Locate the cell with the specified text and output its [X, Y] center coordinate. 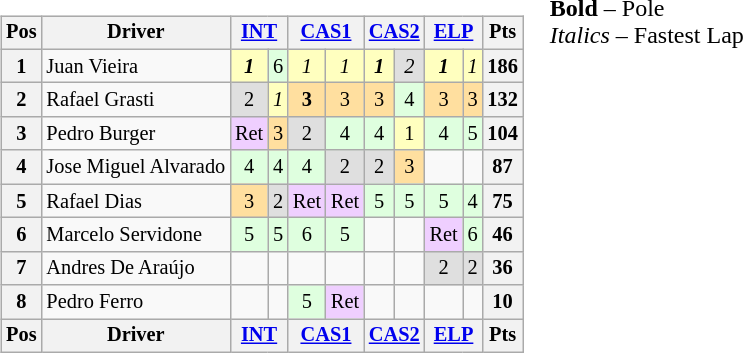
Rafael Dias [136, 201]
87 [502, 167]
Juan Vieira [136, 66]
75 [502, 201]
Pedro Ferro [136, 302]
Marcelo Servidone [136, 235]
Jose Miguel Alvarado [136, 167]
104 [502, 134]
Rafael Grasti [136, 100]
132 [502, 100]
36 [502, 268]
46 [502, 235]
Andres De Araújo [136, 268]
186 [502, 66]
7 [21, 268]
8 [21, 302]
10 [502, 302]
Pedro Burger [136, 134]
